Pinpoint the cell where the given text exists, returning its [x, y] midpoint coordinate. 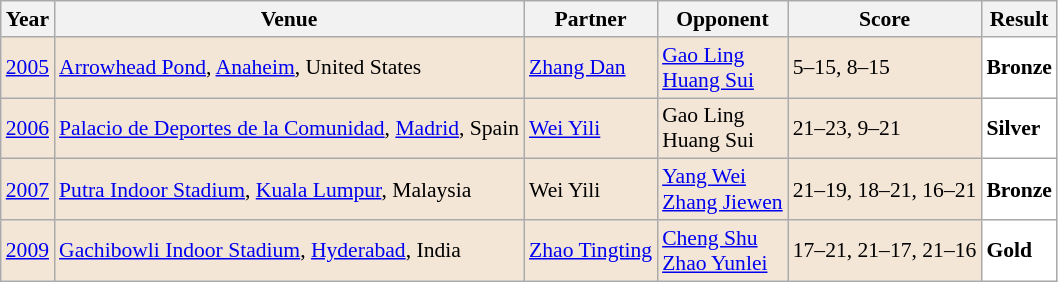
Silver [1019, 128]
Gold [1019, 250]
2009 [28, 250]
Arrowhead Pond, Anaheim, United States [289, 68]
21–23, 9–21 [885, 128]
Score [885, 19]
Cheng Shu Zhao Yunlei [722, 250]
17–21, 21–17, 21–16 [885, 250]
2006 [28, 128]
5–15, 8–15 [885, 68]
2007 [28, 190]
Yang Wei Zhang Jiewen [722, 190]
21–19, 18–21, 16–21 [885, 190]
Year [28, 19]
2005 [28, 68]
Palacio de Deportes de la Comunidad, Madrid, Spain [289, 128]
Partner [590, 19]
Result [1019, 19]
Opponent [722, 19]
Zhao Tingting [590, 250]
Putra Indoor Stadium, Kuala Lumpur, Malaysia [289, 190]
Zhang Dan [590, 68]
Gachibowli Indoor Stadium, Hyderabad, India [289, 250]
Venue [289, 19]
